Identify which cell holds the provided text, then report its [x, y] central coordinate. 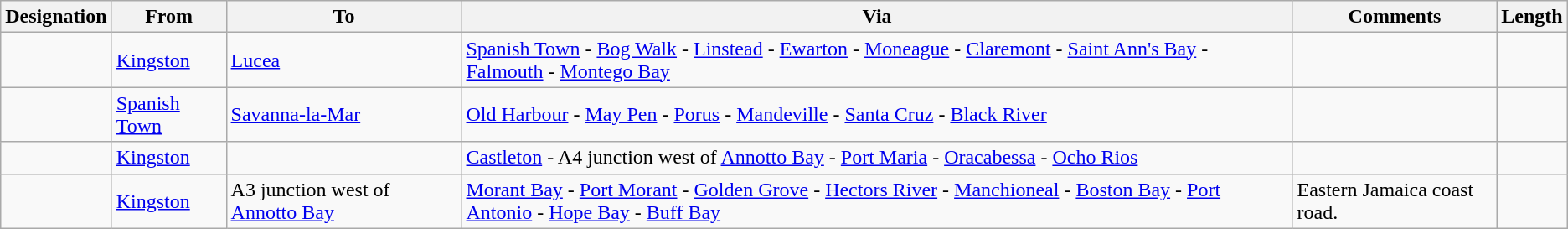
Spanish Town [169, 114]
Comments [1395, 17]
Spanish Town - Bog Walk - Linstead - Ewarton - Moneague - Claremont - Saint Ann's Bay - Falmouth - Montego Bay [877, 60]
Lucea [343, 60]
Via [877, 17]
From [169, 17]
Castleton - A4 junction west of Annotto Bay - Port Maria - Oracabessa - Ocho Rios [877, 158]
A3 junction west of Annotto Bay [343, 201]
Morant Bay - Port Morant - Golden Grove - Hectors River - Manchioneal - Boston Bay - Port Antonio - Hope Bay - Buff Bay [877, 201]
To [343, 17]
Old Harbour - May Pen - Porus - Mandeville - Santa Cruz - Black River [877, 114]
Eastern Jamaica coast road. [1395, 201]
Length [1532, 17]
Designation [56, 17]
Savanna-la-Mar [343, 114]
